Detect which cell encompasses the target text, then output its (X, Y) center coordinate. 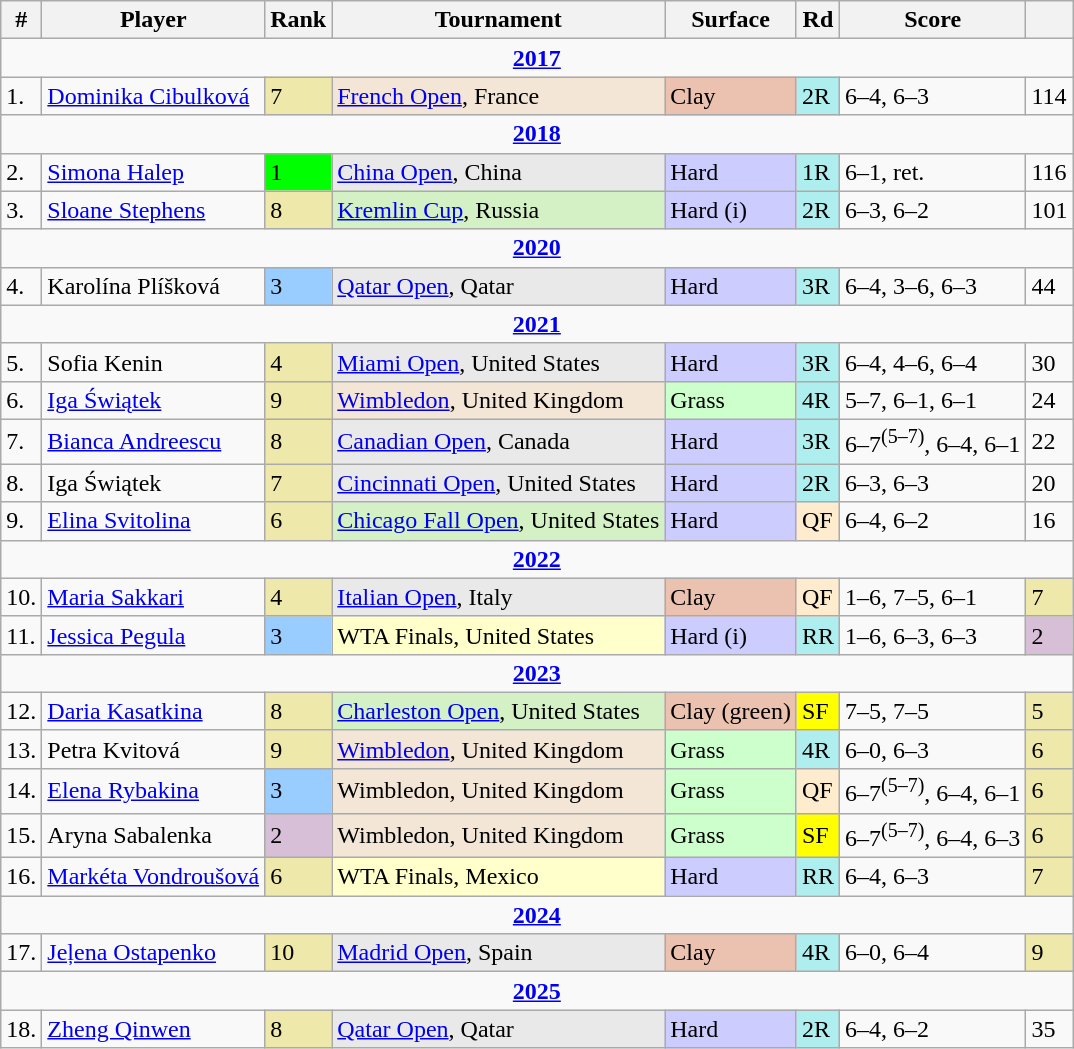
1–6, 6–3, 6–3 (933, 635)
Daria Kasatkina (154, 711)
6–4, 4–6, 6–4 (933, 362)
5–7, 6–1, 6–1 (933, 400)
Petra Kvitová (154, 749)
10. (22, 597)
13. (22, 749)
6–3, 6–2 (933, 210)
Chicago Fall Open, United States (498, 521)
9. (22, 521)
Zheng Qinwen (154, 1029)
2024 (537, 915)
Italian Open, Italy (498, 597)
Player (154, 20)
Karolína Plíšková (154, 286)
Canadian Open, Canada (498, 442)
1–6, 7–5, 6–1 (933, 597)
Surface (731, 20)
3. (22, 210)
16 (1050, 521)
7–5, 7–5 (933, 711)
Jessica Pegula (154, 635)
2018 (537, 134)
5 (1050, 711)
Sloane Stephens (154, 210)
14. (22, 790)
12. (22, 711)
Tournament (498, 20)
1. (22, 96)
6–0, 6–3 (933, 749)
Simona Halep (154, 172)
French Open, France (498, 96)
Rd (818, 20)
Dominika Cibulková (154, 96)
15. (22, 836)
6–3, 6–3 (933, 483)
Kremlin Cup, Russia (498, 210)
WTA Finals, Mexico (498, 877)
44 (1050, 286)
30 (1050, 362)
Elena Rybakina (154, 790)
116 (1050, 172)
China Open, China (498, 172)
Rank (298, 20)
6–4, 3–6, 6–3 (933, 286)
Clay (green) (731, 711)
Aryna Sabalenka (154, 836)
4. (22, 286)
7. (22, 442)
Jeļena Ostapenko (154, 953)
6–1, ret. (933, 172)
Score (933, 20)
2022 (537, 559)
22 (1050, 442)
2017 (537, 58)
18. (22, 1029)
2020 (537, 248)
Sofia Kenin (154, 362)
Charleston Open, United States (498, 711)
35 (1050, 1029)
2025 (537, 991)
16. (22, 877)
101 (1050, 210)
24 (1050, 400)
2023 (537, 673)
Cincinnati Open, United States (498, 483)
Elina Svitolina (154, 521)
6. (22, 400)
Markéta Vondroušová (154, 877)
1R (818, 172)
114 (1050, 96)
20 (1050, 483)
6–0, 6–4 (933, 953)
10 (298, 953)
5. (22, 362)
11. (22, 635)
1 (298, 172)
Bianca Andreescu (154, 442)
2. (22, 172)
# (22, 20)
Maria Sakkari (154, 597)
6–7(5–7), 6–4, 6–3 (933, 836)
2021 (537, 324)
Madrid Open, Spain (498, 953)
Miami Open, United States (498, 362)
17. (22, 953)
WTA Finals, United States (498, 635)
8. (22, 483)
